Find where the given text appears and provide that cell's center as (X, Y) coordinate. 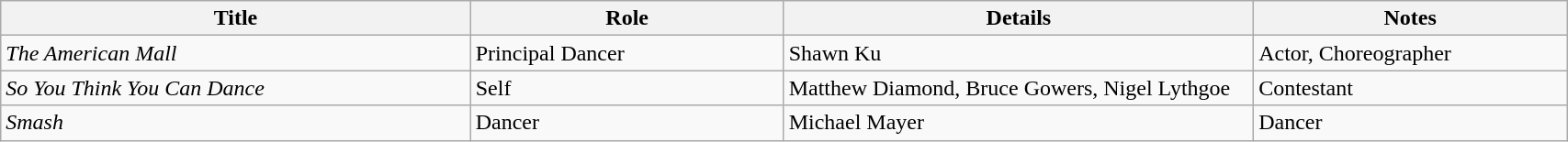
Self (626, 88)
So You Think You Can Dance (235, 88)
The American Mall (235, 53)
Smash (235, 123)
Actor, Choreographer (1411, 53)
Details (1018, 18)
Title (235, 18)
Matthew Diamond, Bruce Gowers, Nigel Lythgoe (1018, 88)
Contestant (1411, 88)
Michael Mayer (1018, 123)
Shawn Ku (1018, 53)
Role (626, 18)
Principal Dancer (626, 53)
Notes (1411, 18)
